Provide the [X, Y] coordinate of the cell's center where the given text is located.  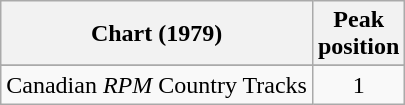
Canadian RPM Country Tracks [157, 85]
1 [358, 85]
Chart (1979) [157, 34]
Peakposition [358, 34]
